Find where the given text appears and provide that cell's center as [X, Y] coordinate. 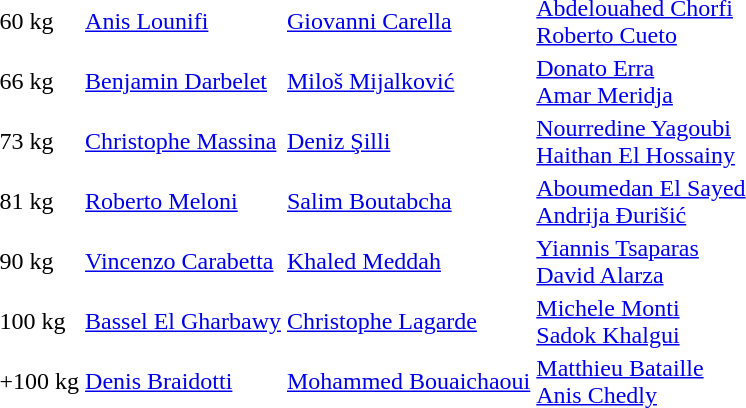
Miloš Mijalković [409, 82]
Deniz Şilli [409, 142]
Khaled Meddah [409, 262]
Christophe Massina [184, 142]
Benjamin Darbelet [184, 82]
Roberto Meloni [184, 202]
Christophe Lagarde [409, 322]
Bassel El Gharbawy [184, 322]
Salim Boutabcha [409, 202]
Vincenzo Carabetta [184, 262]
